Provide the [X, Y] coordinate of the cell's center where the given text is located.  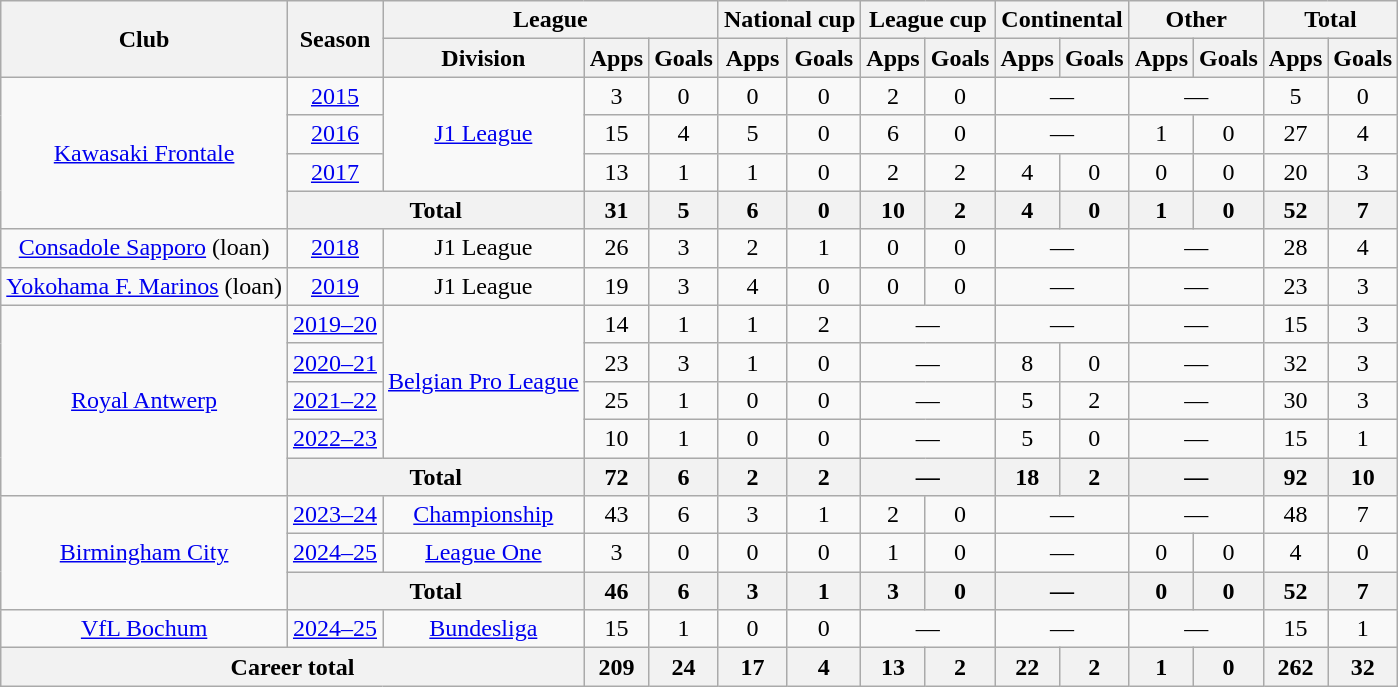
2018 [334, 248]
2020–21 [334, 362]
43 [616, 515]
2021–22 [334, 400]
2019 [334, 286]
Club [144, 39]
72 [616, 477]
Birmingham City [144, 553]
46 [616, 591]
VfL Bochum [144, 629]
30 [1295, 400]
2015 [334, 96]
Career total [292, 667]
14 [616, 324]
22 [1027, 667]
Championship [483, 515]
28 [1295, 248]
2019–20 [334, 324]
2017 [334, 172]
National cup [789, 20]
Continental [1062, 20]
Season [334, 39]
Other [1196, 20]
31 [616, 210]
19 [616, 286]
48 [1295, 515]
25 [616, 400]
Bundesliga [483, 629]
League [550, 20]
262 [1295, 667]
Kawasaki Frontale [144, 153]
209 [616, 667]
League One [483, 553]
92 [1295, 477]
18 [1027, 477]
Yokohama F. Marinos (loan) [144, 286]
8 [1027, 362]
17 [752, 667]
Division [483, 58]
27 [1295, 134]
20 [1295, 172]
2023–24 [334, 515]
League cup [928, 20]
Belgian Pro League [483, 381]
2016 [334, 134]
26 [616, 248]
Consadole Sapporo (loan) [144, 248]
24 [684, 667]
2022–23 [334, 438]
Royal Antwerp [144, 400]
